Search for the cell housing the specified text and yield its (x, y) center coordinate. 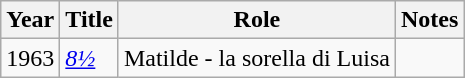
Notes (429, 20)
Role (256, 20)
8½ (90, 58)
1963 (30, 58)
Matilde - la sorella di Luisa (256, 58)
Year (30, 20)
Title (90, 20)
